Return [X, Y] of the center of cell containing provided text 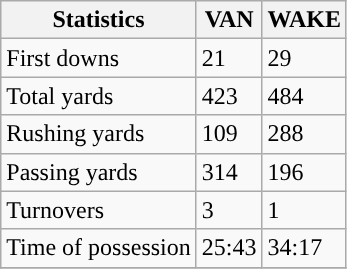
Rushing yards [99, 134]
3 [229, 210]
484 [304, 96]
Total yards [99, 96]
25:43 [229, 248]
34:17 [304, 248]
196 [304, 172]
WAKE [304, 20]
109 [229, 134]
Turnovers [99, 210]
1 [304, 210]
Statistics [99, 20]
21 [229, 58]
423 [229, 96]
Passing yards [99, 172]
29 [304, 58]
First downs [99, 58]
288 [304, 134]
VAN [229, 20]
Time of possession [99, 248]
314 [229, 172]
